Search for the cell housing the specified text and yield its [X, Y] center coordinate. 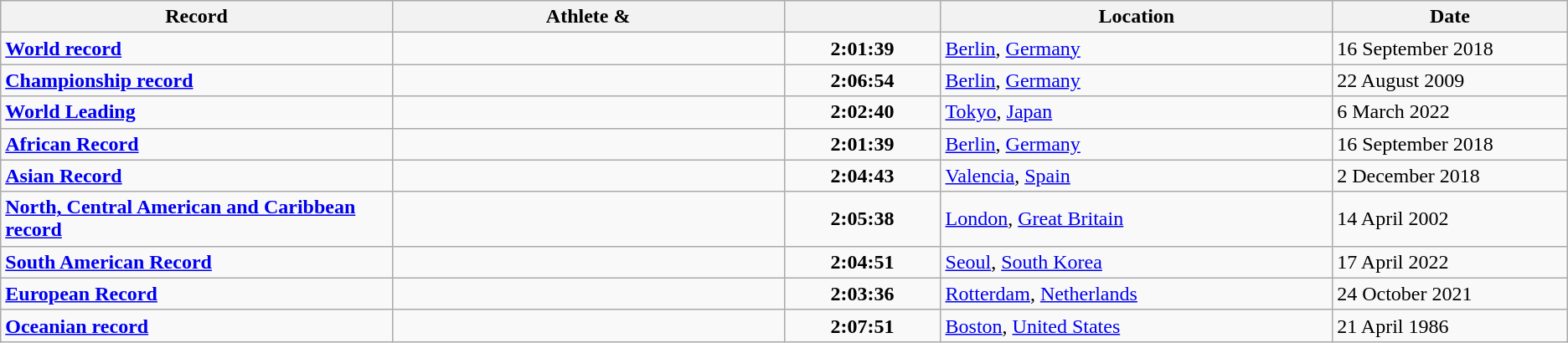
Oceanian record [197, 325]
London, Great Britain [1137, 219]
2:03:36 [863, 294]
Asian Record [197, 176]
2:04:43 [863, 176]
Seoul, South Korea [1137, 262]
World record [197, 49]
2:02:40 [863, 112]
Boston, United States [1137, 325]
2:05:38 [863, 219]
Record [197, 17]
22 August 2009 [1451, 80]
North, Central American and Caribbean record [197, 219]
African Record [197, 144]
21 April 1986 [1451, 325]
Championship record [197, 80]
14 April 2002 [1451, 219]
24 October 2021 [1451, 294]
South American Record [197, 262]
Location [1137, 17]
6 March 2022 [1451, 112]
2:06:54 [863, 80]
Athlete & [588, 17]
2 December 2018 [1451, 176]
Tokyo, Japan [1137, 112]
European Record [197, 294]
17 April 2022 [1451, 262]
2:04:51 [863, 262]
Valencia, Spain [1137, 176]
Rotterdam, Netherlands [1137, 294]
2:07:51 [863, 325]
World Leading [197, 112]
Date [1451, 17]
